Locate the cell with the specified text and output its (X, Y) center coordinate. 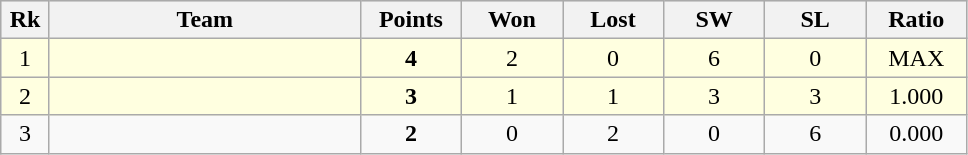
0.000 (916, 134)
Points (410, 20)
1.000 (916, 96)
Rk (26, 20)
Team (204, 20)
SW (714, 20)
MAX (916, 58)
Won (512, 20)
SL (816, 20)
4 (410, 58)
Lost (612, 20)
Ratio (916, 20)
